Pinpoint the cell where the given text exists, returning its [X, Y] midpoint coordinate. 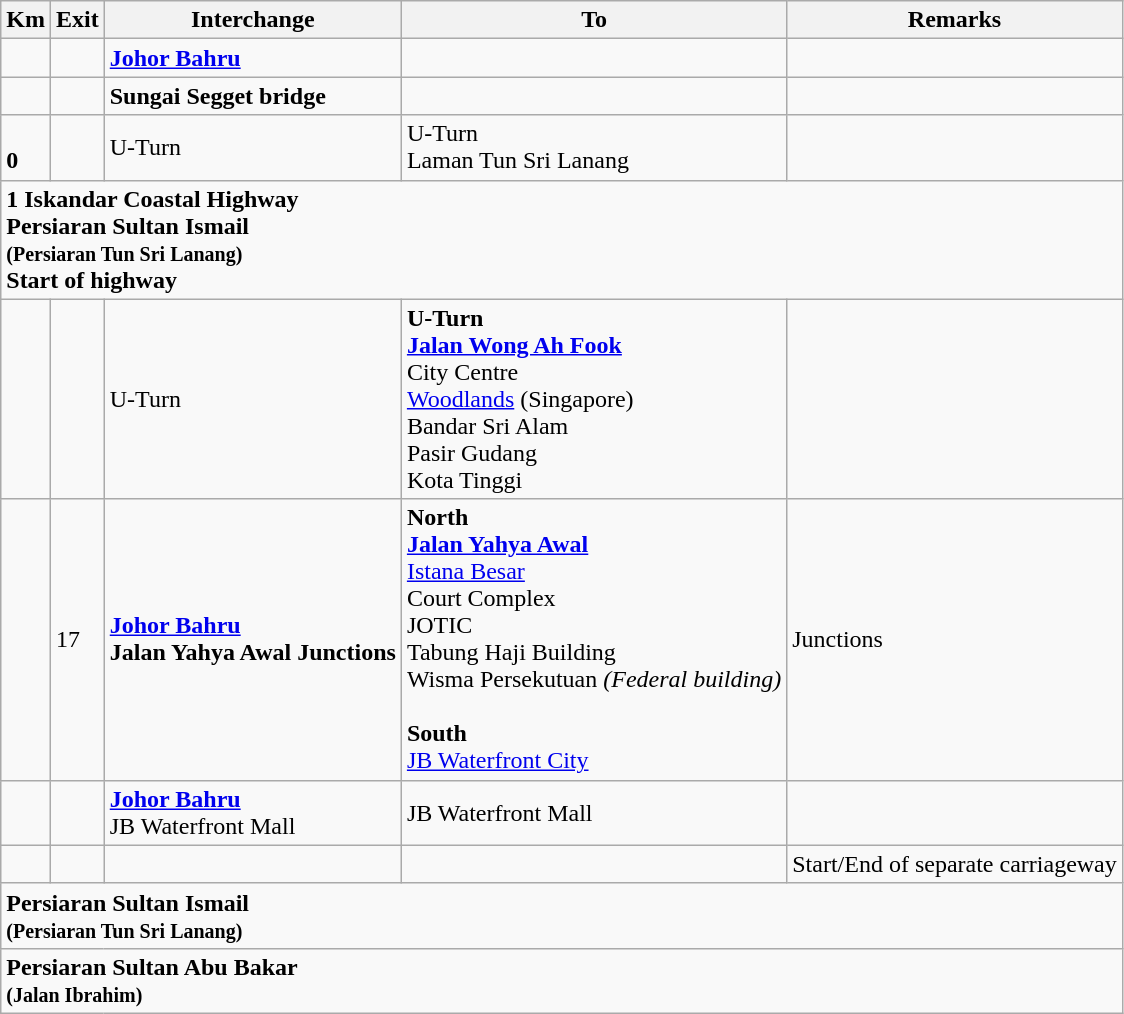
Start/End of separate carriageway [955, 864]
Exit [77, 20]
Johor BahruJB Waterfront Mall [252, 812]
U-TurnJalan Wong Ah FookCity CentreWoodlands (Singapore)Bandar Sri AlamPasir GudangKota Tinggi [594, 399]
JB Waterfront Mall [594, 812]
U-TurnLaman Tun Sri Lanang [594, 148]
Johor BahruJalan Yahya Awal Junctions [252, 640]
17 [77, 640]
Johor Bahru [252, 58]
NorthJalan Yahya AwalIstana BesarCourt ComplexJOTICTabung Haji BuildingWisma Persekutuan (Federal building)SouthJB Waterfront City [594, 640]
Remarks [955, 20]
To [594, 20]
0 [26, 148]
Interchange [252, 20]
Sungai Segget bridge [252, 96]
Persiaran Sultan Abu Bakar(Jalan Ibrahim) [562, 980]
1 Iskandar Coastal HighwayPersiaran Sultan Ismail(Persiaran Tun Sri Lanang)Start of highway [562, 240]
Km [26, 20]
Persiaran Sultan Ismail(Persiaran Tun Sri Lanang) [562, 916]
Junctions [955, 640]
